Identify which cell holds the provided text, then report its (X, Y) central coordinate. 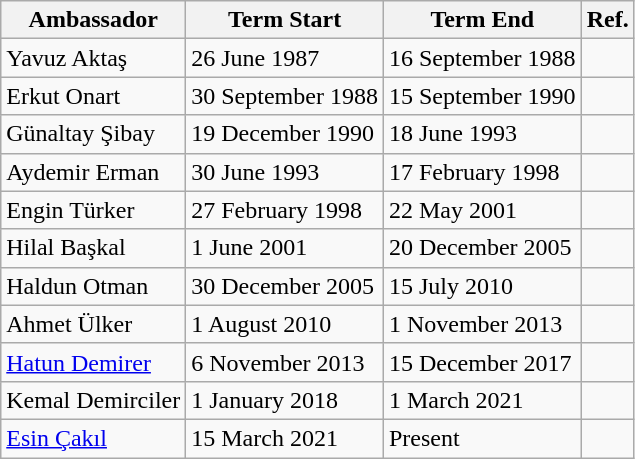
17 February 1998 (482, 172)
18 June 1993 (482, 134)
30 September 1988 (285, 96)
Esin Çakıl (94, 438)
Hatun Demirer (94, 362)
6 November 2013 (285, 362)
Günaltay Şibay (94, 134)
30 December 2005 (285, 286)
Present (482, 438)
22 May 2001 (482, 210)
15 July 2010 (482, 286)
15 September 1990 (482, 96)
Aydemir Erman (94, 172)
16 September 1988 (482, 58)
Haldun Otman (94, 286)
26 June 1987 (285, 58)
Ahmet Ülker (94, 324)
15 December 2017 (482, 362)
1 August 2010 (285, 324)
Erkut Onart (94, 96)
1 June 2001 (285, 248)
1 January 2018 (285, 400)
1 November 2013 (482, 324)
Term End (482, 20)
Hilal Başkal (94, 248)
Ambassador (94, 20)
15 March 2021 (285, 438)
Engin Türker (94, 210)
Ref. (608, 20)
19 December 1990 (285, 134)
Kemal Demirciler (94, 400)
Term Start (285, 20)
1 March 2021 (482, 400)
20 December 2005 (482, 248)
Yavuz Aktaş (94, 58)
27 February 1998 (285, 210)
30 June 1993 (285, 172)
